From the cell containing the given text, extract its center point as [x, y] coordinate. 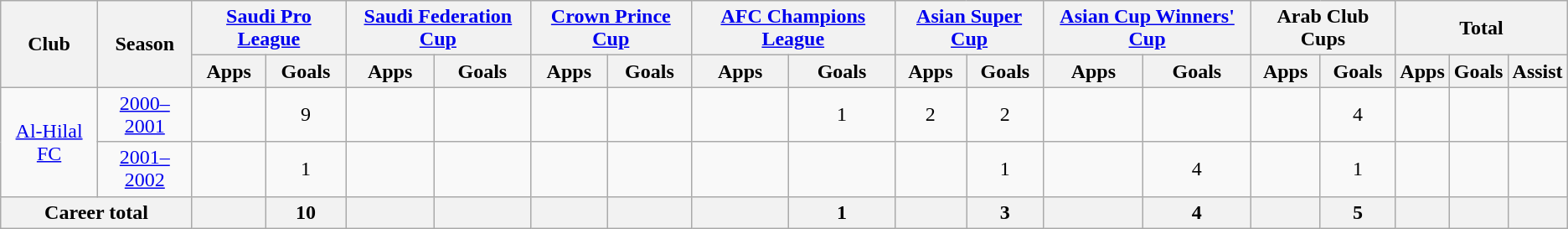
3 [1005, 212]
Saudi Pro League [268, 29]
Asian Cup Winners' Cup [1148, 29]
Asian Super Cup [969, 29]
AFC Champions League [792, 29]
Season [144, 44]
Career total [96, 212]
Saudi Federation Cup [438, 29]
Al-Hilal FC [49, 142]
Assist [1538, 71]
10 [305, 212]
2001–2002 [144, 169]
5 [1358, 212]
9 [305, 114]
Club [49, 44]
Total [1481, 29]
2000–2001 [144, 114]
Arab Club Cups [1323, 29]
Crown Prince Cup [611, 29]
